Identify which cell holds the provided text, then report its [X, Y] central coordinate. 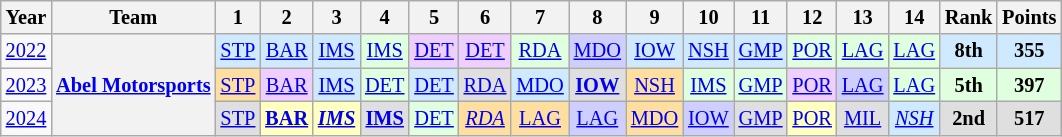
4 [384, 17]
Abel Motorsports [133, 84]
6 [486, 17]
517 [1029, 118]
2024 [26, 118]
1 [238, 17]
9 [654, 17]
8th [968, 51]
355 [1029, 51]
Points [1029, 17]
Year [26, 17]
7 [540, 17]
2023 [26, 85]
12 [812, 17]
8 [598, 17]
397 [1029, 85]
13 [863, 17]
Team [133, 17]
Rank [968, 17]
2nd [968, 118]
11 [761, 17]
10 [708, 17]
3 [336, 17]
5 [434, 17]
5th [968, 85]
2 [286, 17]
MIL [863, 118]
2022 [26, 51]
14 [914, 17]
